Return the [x, y] coordinate for the center point of the cell that contains the specified text.  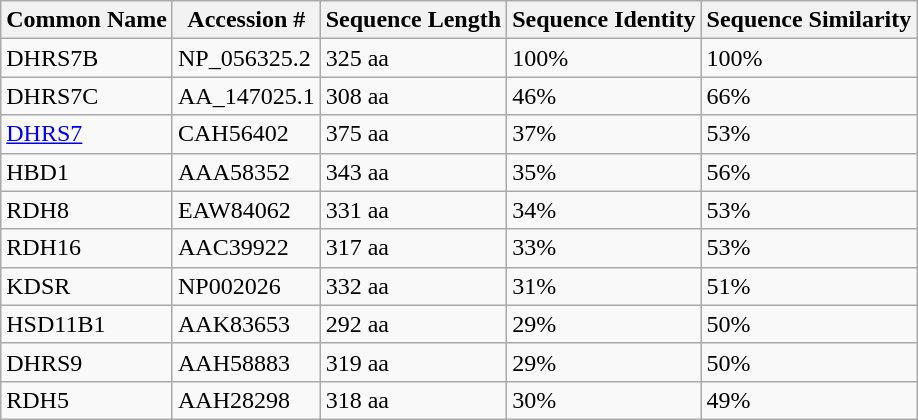
331 aa [413, 210]
292 aa [413, 324]
DHRS9 [87, 362]
318 aa [413, 400]
HBD1 [87, 172]
AAA58352 [246, 172]
Common Name [87, 20]
46% [604, 96]
CAH56402 [246, 134]
DHRS7B [87, 58]
308 aa [413, 96]
375 aa [413, 134]
319 aa [413, 362]
AAH28298 [246, 400]
325 aa [413, 58]
37% [604, 134]
AAK83653 [246, 324]
66% [809, 96]
Sequence Similarity [809, 20]
Accession # [246, 20]
31% [604, 286]
DHRS7 [87, 134]
NP_056325.2 [246, 58]
DHRS7C [87, 96]
KDSR [87, 286]
HSD11B1 [87, 324]
AAC39922 [246, 248]
343 aa [413, 172]
AA_147025.1 [246, 96]
30% [604, 400]
RDH5 [87, 400]
Sequence Length [413, 20]
317 aa [413, 248]
49% [809, 400]
34% [604, 210]
56% [809, 172]
35% [604, 172]
Sequence Identity [604, 20]
RDH8 [87, 210]
33% [604, 248]
RDH16 [87, 248]
332 aa [413, 286]
51% [809, 286]
EAW84062 [246, 210]
NP002026 [246, 286]
AAH58883 [246, 362]
